Pinpoint the cell where the given text exists, returning its [X, Y] midpoint coordinate. 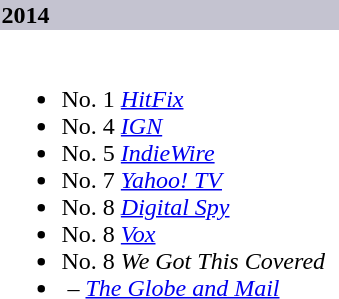
2014 [170, 15]
